Capture the cell that displays the provided text and extract its (X, Y) central coordinate. 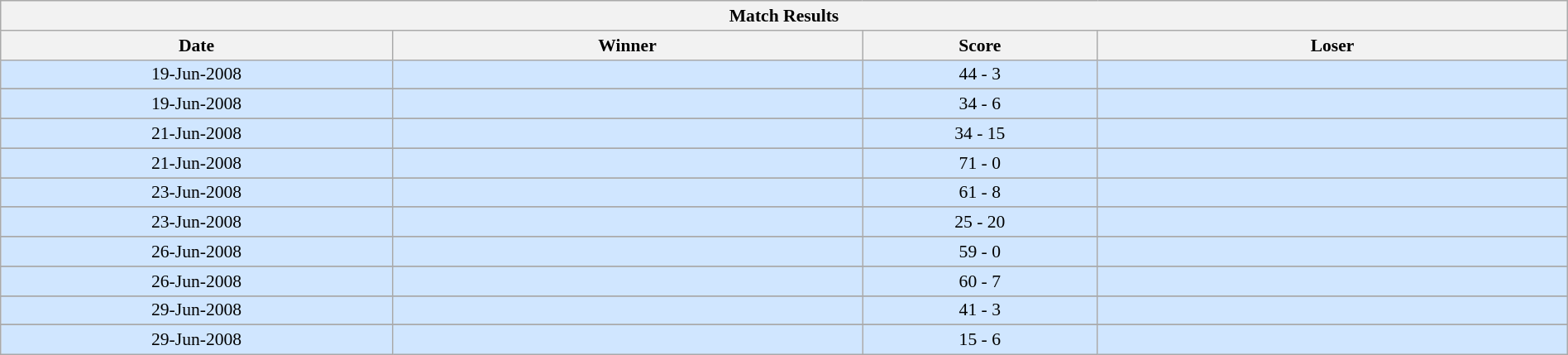
59 - 0 (980, 252)
15 - 6 (980, 340)
Match Results (784, 16)
41 - 3 (980, 310)
25 - 20 (980, 223)
Score (980, 46)
34 - 6 (980, 104)
44 - 3 (980, 74)
60 - 7 (980, 281)
Winner (627, 46)
61 - 8 (980, 193)
71 - 0 (980, 163)
Loser (1332, 46)
Date (197, 46)
34 - 15 (980, 134)
